Detect which cell encompasses the target text, then output its (X, Y) center coordinate. 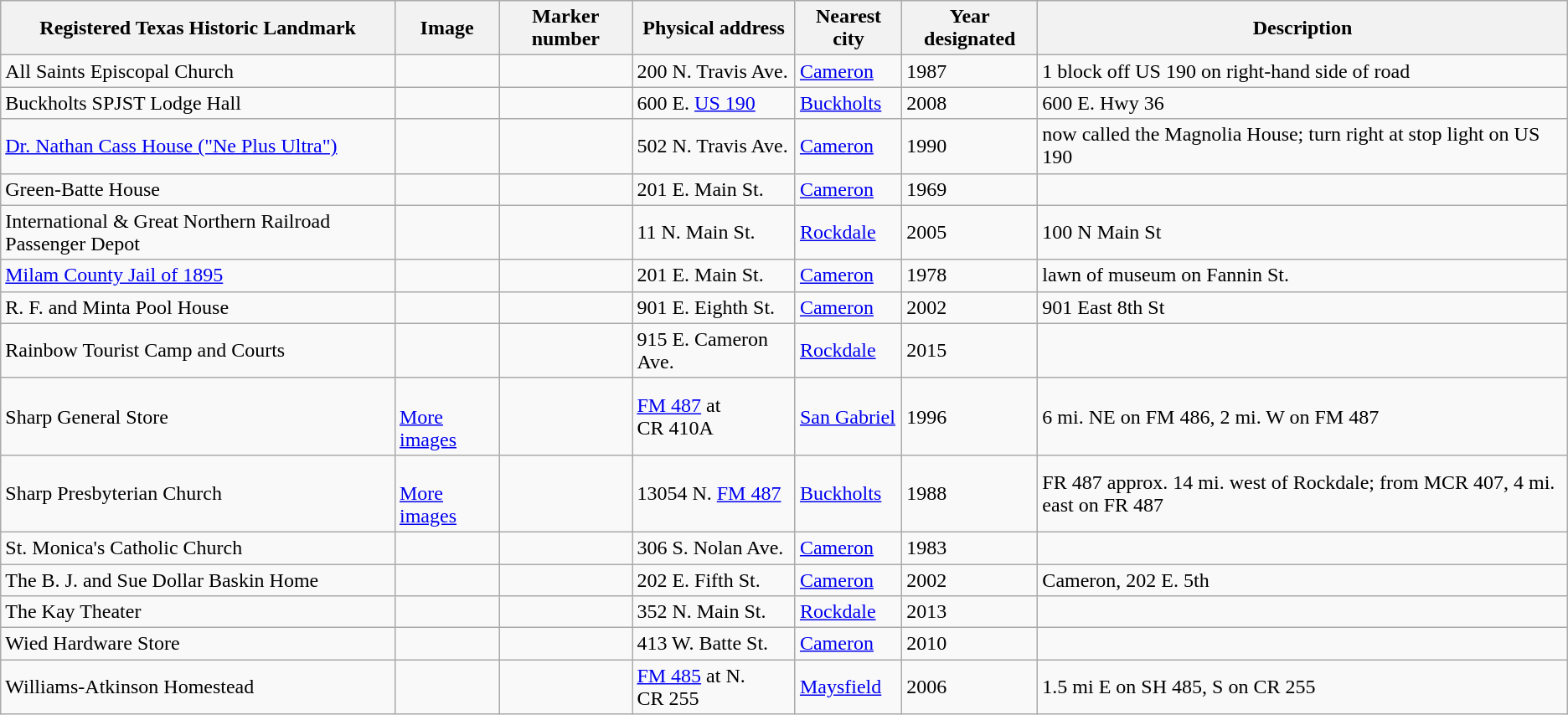
2006 (970, 687)
Wied Hardware Store (198, 644)
1.5 mi E on SH 485, S on CR 255 (1302, 687)
Buckholts SPJST Lodge Hall (198, 103)
St. Monica's Catholic Church (198, 548)
1969 (970, 189)
413 W. Batte St. (714, 644)
901 E. Eighth St. (714, 307)
1978 (970, 275)
600 E. Hwy 36 (1302, 103)
lawn of museum on Fannin St. (1302, 275)
1996 (970, 416)
Sharp Presbyterian Church (198, 493)
Sharp General Store (198, 416)
FM 487 at CR 410A (714, 416)
600 E. US 190 (714, 103)
1987 (970, 71)
1 block off US 190 on right-hand side of road (1302, 71)
FR 487 approx. 14 mi. west of Rockdale; from MCR 407, 4 mi. east on FR 487 (1302, 493)
Physical address (714, 28)
Nearest city (848, 28)
International & Great Northern Railroad Passenger Depot (198, 233)
502 N. Travis Ave. (714, 146)
now called the Magnolia House; turn right at stop light on US 190 (1302, 146)
100 N Main St (1302, 233)
2013 (970, 612)
FM 485 at N. CR 255 (714, 687)
San Gabriel (848, 416)
352 N. Main St. (714, 612)
2015 (970, 350)
13054 N. FM 487 (714, 493)
The B. J. and Sue Dollar Baskin Home (198, 580)
11 N. Main St. (714, 233)
Registered Texas Historic Landmark (198, 28)
All Saints Episcopal Church (198, 71)
Milam County Jail of 1895 (198, 275)
Williams-Atkinson Homestead (198, 687)
200 N. Travis Ave. (714, 71)
6 mi. NE on FM 486, 2 mi. W on FM 487 (1302, 416)
Year designated (970, 28)
202 E. Fifth St. (714, 580)
306 S. Nolan Ave. (714, 548)
915 E. Cameron Ave. (714, 350)
Marker number (566, 28)
Cameron, 202 E. 5th (1302, 580)
Rainbow Tourist Camp and Courts (198, 350)
R. F. and Minta Pool House (198, 307)
The Kay Theater (198, 612)
901 East 8th St (1302, 307)
1988 (970, 493)
Maysfield (848, 687)
Dr. Nathan Cass House ("Ne Plus Ultra") (198, 146)
1990 (970, 146)
2005 (970, 233)
Green-Batte House (198, 189)
1983 (970, 548)
2010 (970, 644)
Description (1302, 28)
2008 (970, 103)
Image (446, 28)
